Pinpoint the cell where the given text exists, returning its (x, y) midpoint coordinate. 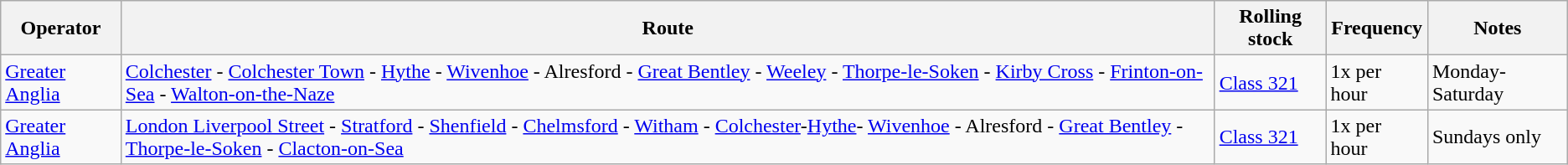
Monday-Saturday (1498, 82)
Notes (1498, 28)
Frequency (1377, 28)
Rolling stock (1270, 28)
Operator (61, 28)
Sundays only (1498, 137)
Route (668, 28)
